Scan for the cell matching the given text and deliver its (X, Y) coordinate at center. 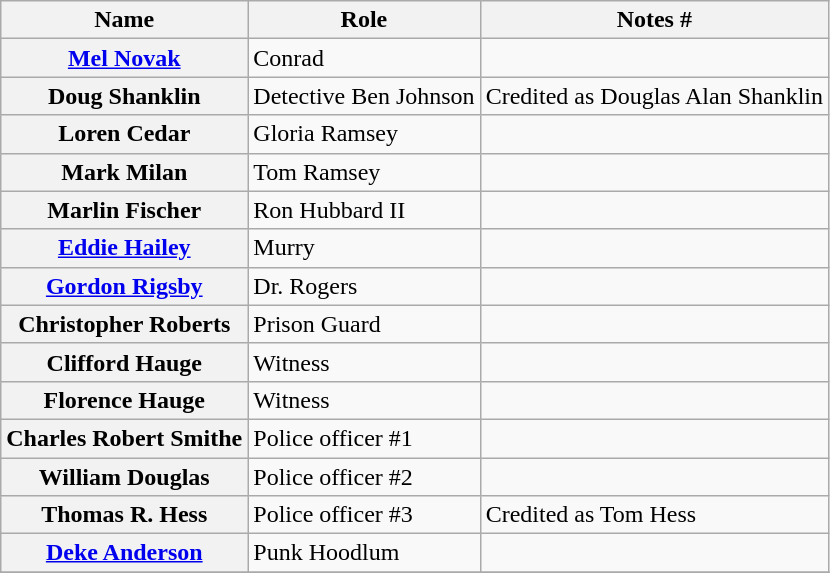
Deke Anderson (124, 553)
Loren Cedar (124, 134)
Gordon Rigsby (124, 286)
Prison Guard (364, 324)
Conrad (364, 58)
Police officer #1 (364, 438)
Thomas R. Hess (124, 515)
Notes # (654, 20)
Charles Robert Smithe (124, 438)
Gloria Ramsey (364, 134)
Tom Ramsey (364, 172)
Marlin Fischer (124, 210)
Detective Ben Johnson (364, 96)
Ron Hubbard II (364, 210)
Punk Hoodlum (364, 553)
Murry (364, 248)
Name (124, 20)
Eddie Hailey (124, 248)
Credited as Tom Hess (654, 515)
Mark Milan (124, 172)
Mel Novak (124, 58)
Police officer #2 (364, 477)
Role (364, 20)
Doug Shanklin (124, 96)
Credited as Douglas Alan Shanklin (654, 96)
Florence Hauge (124, 400)
Clifford Hauge (124, 362)
Police officer #3 (364, 515)
William Douglas (124, 477)
Christopher Roberts (124, 324)
Dr. Rogers (364, 286)
